Detect which cell encompasses the target text, then output its (X, Y) center coordinate. 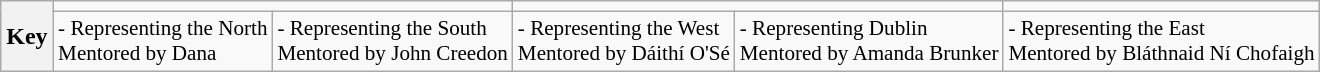
- Representing the North Mentored by Dana (162, 42)
- Representing the East Mentored by Bláthnaid Ní Chofaigh (1161, 42)
Key (27, 36)
- Representing the West Mentored by Dáithí O'Sé (624, 42)
- Representing Dublin Mentored by Amanda Brunker (870, 42)
- Representing the South Mentored by John Creedon (392, 42)
